Return the (x, y) coordinate for the center point of the cell that contains the specified text.  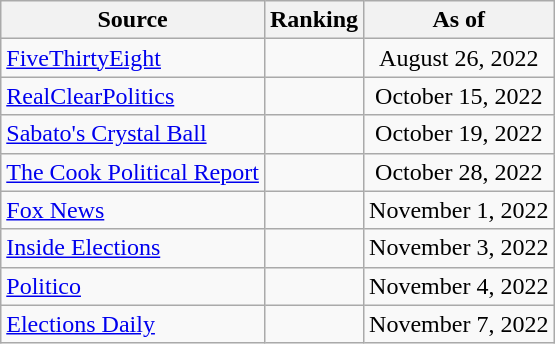
October 15, 2022 (459, 96)
As of (459, 20)
FiveThirtyEight (133, 58)
Ranking (314, 20)
Politico (133, 286)
October 28, 2022 (459, 172)
Inside Elections (133, 248)
August 26, 2022 (459, 58)
Sabato's Crystal Ball (133, 134)
November 1, 2022 (459, 210)
RealClearPolitics (133, 96)
Fox News (133, 210)
November 3, 2022 (459, 248)
November 4, 2022 (459, 286)
The Cook Political Report (133, 172)
October 19, 2022 (459, 134)
Source (133, 20)
November 7, 2022 (459, 324)
Elections Daily (133, 324)
